Find where the given text appears and provide that cell's center as (x, y) coordinate. 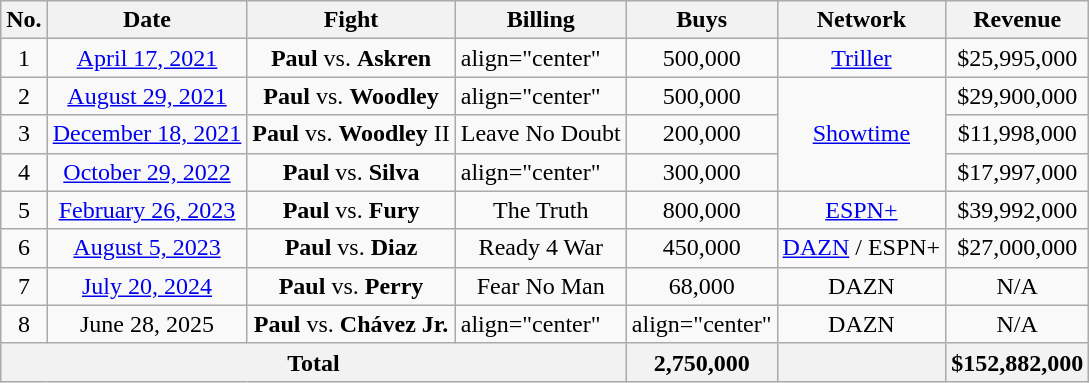
DAZN / ESPN+ (862, 248)
June 28, 2025 (147, 324)
December 18, 2021 (147, 134)
Fear No Man (540, 286)
July 20, 2024 (147, 286)
Paul vs. Askren (351, 58)
Revenue (1018, 20)
No. (24, 20)
Billing (540, 20)
800,000 (702, 210)
8 (24, 324)
Showtime (862, 134)
6 (24, 248)
$25,995,000 (1018, 58)
2,750,000 (702, 362)
August 29, 2021 (147, 96)
200,000 (702, 134)
April 17, 2021 (147, 58)
Paul vs. Woodley (351, 96)
Network (862, 20)
Buys (702, 20)
Paul vs. Perry (351, 286)
Paul vs. Diaz (351, 248)
$152,882,000 (1018, 362)
68,000 (702, 286)
Paul vs. Chávez Jr. (351, 324)
3 (24, 134)
Leave No Doubt (540, 134)
Ready 4 War (540, 248)
Date (147, 20)
August 5, 2023 (147, 248)
$11,998,000 (1018, 134)
Total (314, 362)
300,000 (702, 172)
$17,997,000 (1018, 172)
5 (24, 210)
ESPN+ (862, 210)
1 (24, 58)
Paul vs. Woodley II (351, 134)
Triller (862, 58)
February 26, 2023 (147, 210)
4 (24, 172)
2 (24, 96)
Paul vs. Silva (351, 172)
$39,992,000 (1018, 210)
$29,900,000 (1018, 96)
7 (24, 286)
Paul vs. Fury (351, 210)
$27,000,000 (1018, 248)
The Truth (540, 210)
October 29, 2022 (147, 172)
450,000 (702, 248)
Fight (351, 20)
